Return [x, y] of the center of cell containing provided text 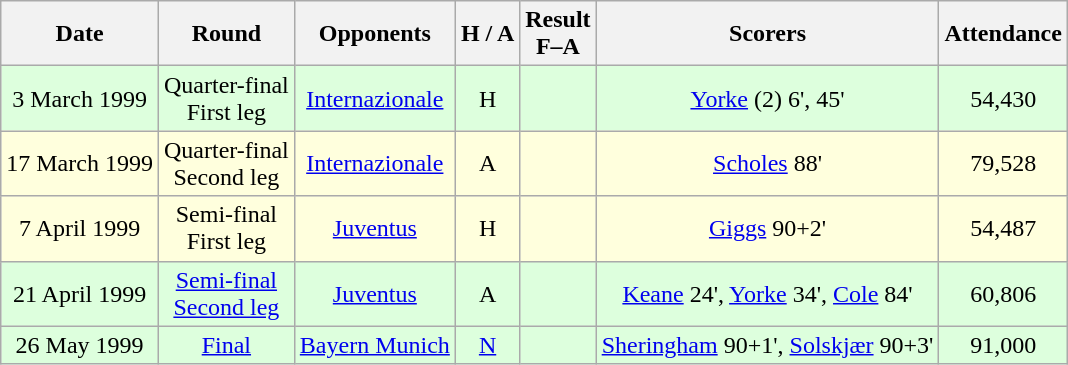
Yorke (2) 6', 45' [768, 98]
3 March 1999 [80, 98]
Giggs 90+2' [768, 228]
Scholes 88' [768, 164]
Final [226, 345]
26 May 1999 [80, 345]
Round [226, 34]
Quarter-finalSecond leg [226, 164]
Opponents [374, 34]
54,430 [1003, 98]
79,528 [1003, 164]
54,487 [1003, 228]
Keane 24', Yorke 34', Cole 84' [768, 294]
Quarter-finalFirst leg [226, 98]
Semi-finalFirst leg [226, 228]
ResultF–A [558, 34]
21 April 1999 [80, 294]
Attendance [1003, 34]
Scorers [768, 34]
N [487, 345]
91,000 [1003, 345]
Semi-finalSecond leg [226, 294]
Date [80, 34]
Bayern Munich [374, 345]
60,806 [1003, 294]
7 April 1999 [80, 228]
Sheringham 90+1', Solskjær 90+3' [768, 345]
H / A [487, 34]
17 March 1999 [80, 164]
